Locate the cell with the specified text and output its (X, Y) center coordinate. 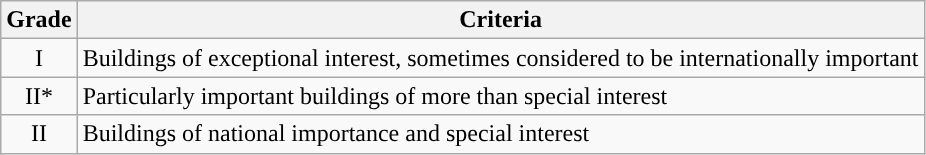
Criteria (500, 20)
I (39, 58)
Particularly important buildings of more than special interest (500, 96)
II* (39, 96)
Grade (39, 20)
Buildings of national importance and special interest (500, 134)
II (39, 134)
Buildings of exceptional interest, sometimes considered to be internationally important (500, 58)
